From the cell containing the given text, extract its center point as [x, y] coordinate. 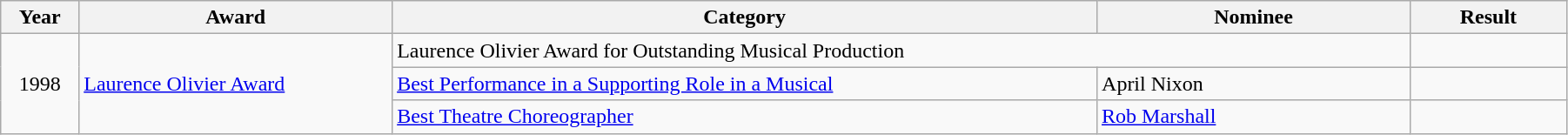
Nominee [1254, 17]
Best Performance in a Supporting Role in a Musical [745, 84]
April Nixon [1254, 84]
1998 [40, 84]
Award [236, 17]
Best Theatre Choreographer [745, 117]
Rob Marshall [1254, 117]
Result [1488, 17]
Laurence Olivier Award [236, 84]
Laurence Olivier Award for Outstanding Musical Production [901, 51]
Category [745, 17]
Year [40, 17]
